Pinpoint the cell where the given text exists, returning its (x, y) midpoint coordinate. 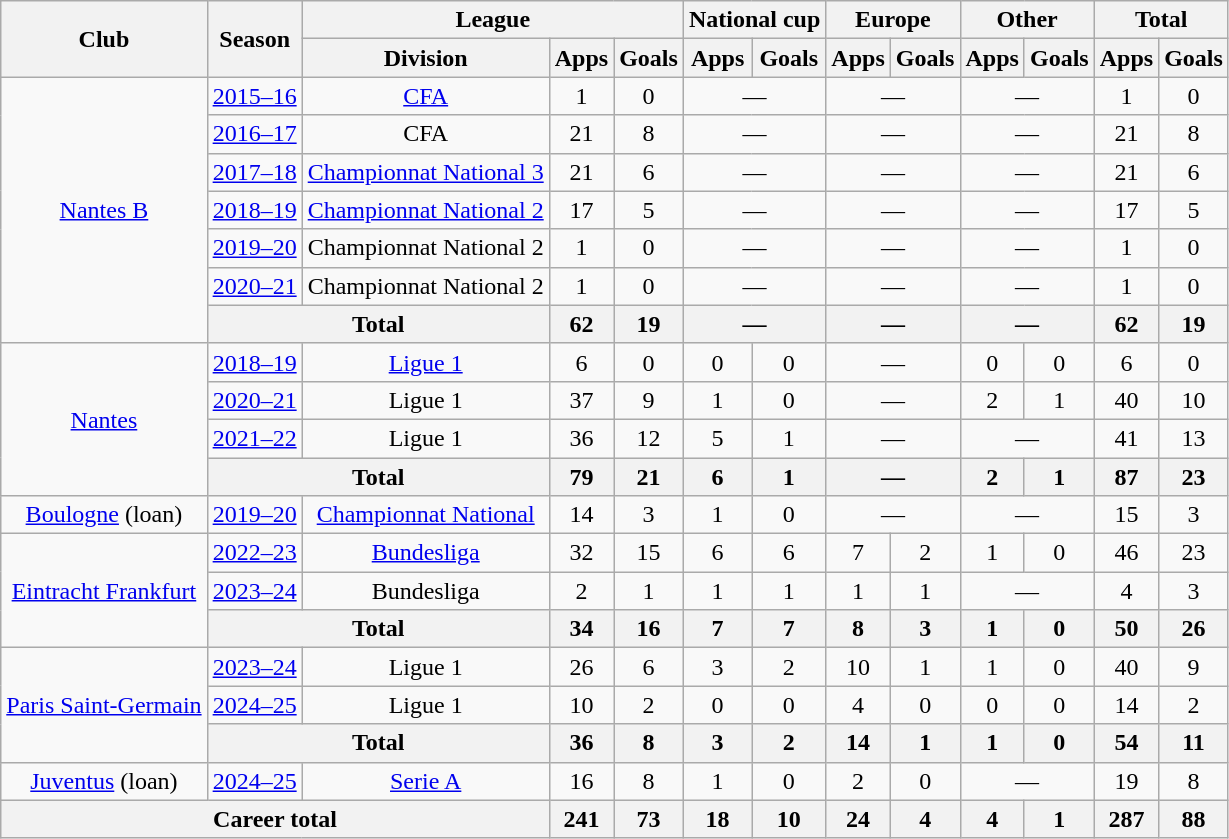
37 (581, 400)
32 (581, 553)
National cup (754, 20)
54 (1126, 743)
League (492, 20)
Paris Saint-Germain (104, 705)
Season (254, 39)
2021–22 (254, 438)
12 (649, 438)
2016–17 (254, 134)
13 (1194, 438)
2015–16 (254, 96)
Serie A (426, 781)
88 (1194, 819)
Eintracht Frankfurt (104, 591)
87 (1126, 477)
2022–23 (254, 553)
73 (649, 819)
Championnat National 3 (426, 172)
Other (1027, 20)
Europe (893, 20)
Nantes (104, 419)
Championnat National (426, 515)
Club (104, 39)
46 (1126, 553)
50 (1126, 629)
2017–18 (254, 172)
18 (717, 819)
Division (426, 58)
24 (858, 819)
11 (1194, 743)
Juventus (loan) (104, 781)
Career total (275, 819)
41 (1126, 438)
Boulogne (loan) (104, 515)
Nantes B (104, 210)
241 (581, 819)
287 (1126, 819)
34 (581, 629)
79 (581, 477)
